Capture the cell that displays the provided text and extract its [X, Y] central coordinate. 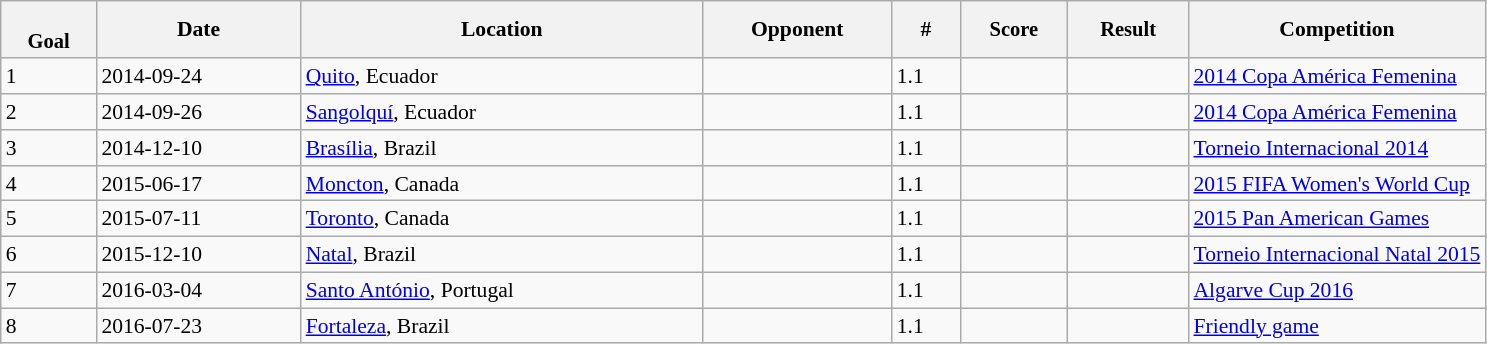
Moncton, Canada [502, 184]
Natal, Brazil [502, 255]
2014-12-10 [198, 148]
2015-12-10 [198, 255]
# [926, 30]
Fortaleza, Brazil [502, 326]
Toronto, Canada [502, 219]
1 [49, 77]
Torneio Internacional Natal 2015 [1336, 255]
Torneio Internacional 2014 [1336, 148]
Santo António, Portugal [502, 291]
Goal [49, 30]
7 [49, 291]
Brasília, Brazil [502, 148]
Quito, Ecuador [502, 77]
5 [49, 219]
Friendly game [1336, 326]
2016-03-04 [198, 291]
Sangolquí, Ecuador [502, 112]
Competition [1336, 30]
6 [49, 255]
Date [198, 30]
2015-06-17 [198, 184]
Algarve Cup 2016 [1336, 291]
2 [49, 112]
2015-07-11 [198, 219]
2014-09-24 [198, 77]
8 [49, 326]
2016-07-23 [198, 326]
4 [49, 184]
3 [49, 148]
2015 Pan American Games [1336, 219]
Location [502, 30]
2015 FIFA Women's World Cup [1336, 184]
2014-09-26 [198, 112]
Result [1128, 30]
Opponent [798, 30]
Score [1014, 30]
